Identify which cell holds the provided text, then report its (X, Y) central coordinate. 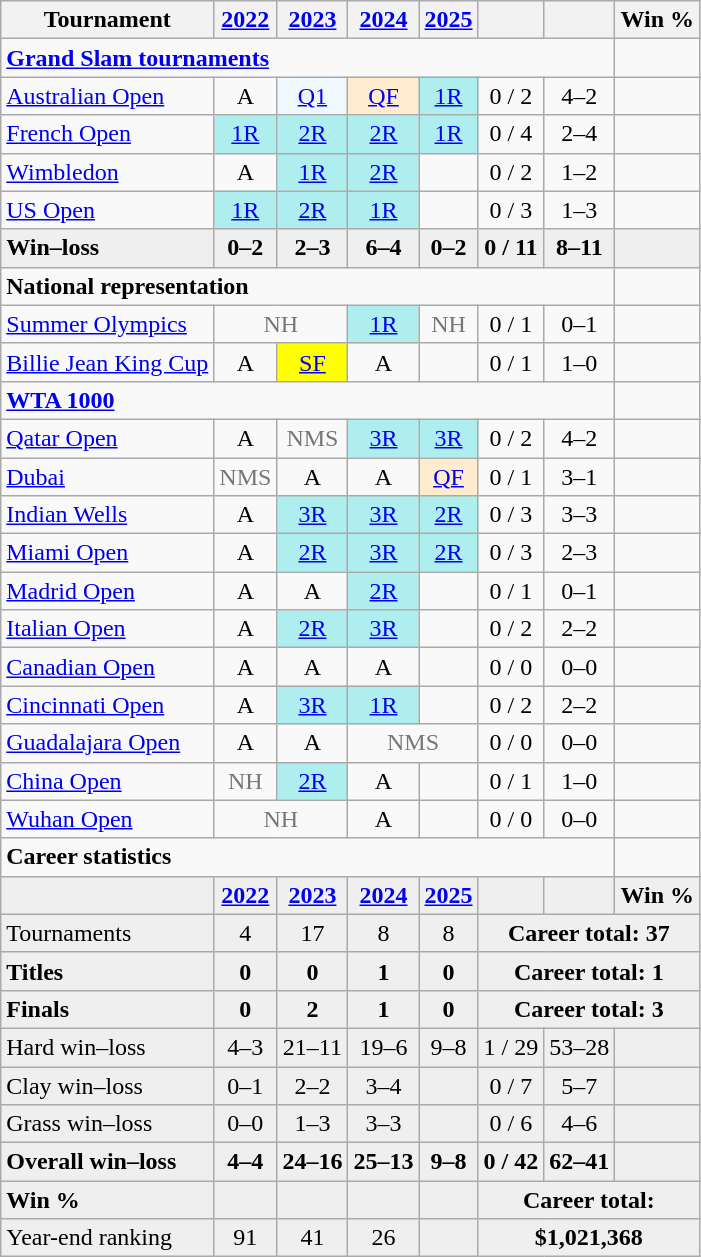
Madrid Open (108, 591)
Year-end ranking (108, 1238)
Miami Open (108, 553)
21–11 (312, 1047)
62–41 (580, 1162)
6–4 (384, 248)
Clay win–loss (108, 1085)
2 (312, 1009)
Summer Olympics (108, 324)
0 / 11 (511, 248)
25–13 (384, 1162)
China Open (108, 781)
Career total: 1 (588, 971)
Tournament (108, 20)
17 (312, 933)
0 / 6 (511, 1124)
WTA 1000 (308, 400)
4–4 (246, 1162)
Career total: (588, 1200)
French Open (108, 134)
0 / 42 (511, 1162)
26 (384, 1238)
Wimbledon (108, 172)
1–2 (580, 172)
Italian Open (108, 629)
US Open (108, 210)
4–3 (246, 1047)
Billie Jean King Cup (108, 362)
Dubai (108, 477)
$1,021,368 (588, 1238)
Q1 (312, 96)
Titles (108, 971)
0 / 4 (511, 134)
National representation (308, 286)
Tournaments (108, 933)
Indian Wells (108, 515)
Grand Slam tournaments (308, 58)
4–6 (580, 1124)
SF (312, 362)
Career total: 37 (588, 933)
3–4 (384, 1085)
Overall win–loss (108, 1162)
19–6 (384, 1047)
Guadalajara Open (108, 743)
Win–loss (108, 248)
Wuhan Open (108, 819)
4 (246, 933)
3–1 (580, 477)
1 / 29 (511, 1047)
0 / 7 (511, 1085)
24–16 (312, 1162)
Cincinnati Open (108, 705)
Career total: 3 (588, 1009)
Hard win–loss (108, 1047)
Qatar Open (108, 438)
Grass win–loss (108, 1124)
Canadian Open (108, 667)
Finals (108, 1009)
41 (312, 1238)
8–11 (580, 248)
2–4 (580, 134)
53–28 (580, 1047)
5–7 (580, 1085)
91 (246, 1238)
Australian Open (108, 96)
Career statistics (308, 857)
